Return the (x, y) coordinate for the center point of the cell that contains the specified text.  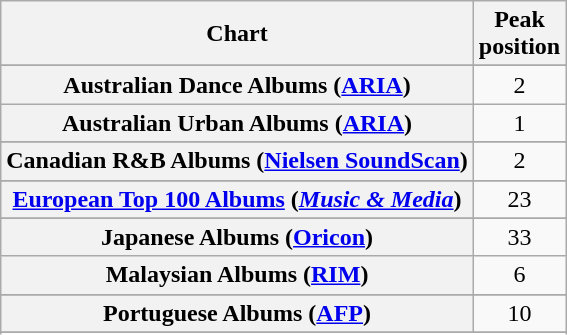
Chart (238, 34)
Peakposition (519, 34)
Canadian R&B Albums (Nielsen SoundScan) (238, 161)
10 (519, 313)
1 (519, 123)
Malaysian Albums (RIM) (238, 275)
Japanese Albums (Oricon) (238, 237)
Australian Urban Albums (ARIA) (238, 123)
6 (519, 275)
Portuguese Albums (AFP) (238, 313)
33 (519, 237)
23 (519, 199)
European Top 100 Albums (Music & Media) (238, 199)
Australian Dance Albums (ARIA) (238, 85)
